Return the [x, y] coordinate for the center point of the cell that contains the specified text.  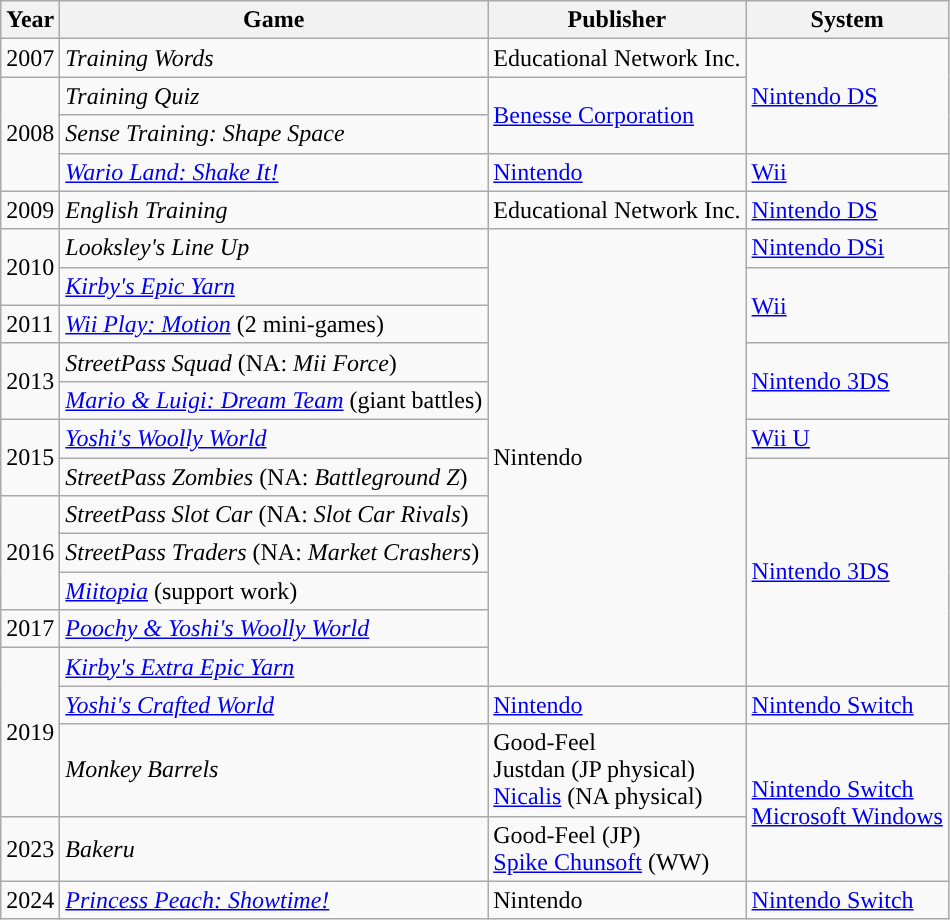
Good-Feel (JP)Spike Chunsoft (WW) [617, 848]
2015 [30, 457]
Monkey Barrels [274, 770]
Bakeru [274, 848]
StreetPass Slot Car (NA: Slot Car Rivals) [274, 515]
2024 [30, 900]
StreetPass Squad (NA: Mii Force) [274, 362]
StreetPass Traders (NA: Market Crashers) [274, 553]
Training Words [274, 58]
2010 [30, 267]
Nintendo DSi [847, 248]
2011 [30, 324]
2016 [30, 553]
Game [274, 20]
English Training [274, 210]
Sense Training: Shape Space [274, 134]
StreetPass Zombies (NA: Battleground Z) [274, 477]
Year [30, 20]
Wii U [847, 438]
Yoshi's Crafted World [274, 705]
Princess Peach: Showtime! [274, 900]
2023 [30, 848]
2013 [30, 381]
System [847, 20]
Training Quiz [274, 96]
2007 [30, 58]
Kirby's Epic Yarn [274, 286]
Yoshi's Woolly World [274, 438]
Wii Play: Motion (2 mini-games) [274, 324]
2008 [30, 134]
2019 [30, 732]
Miitopia (support work) [274, 591]
Kirby's Extra Epic Yarn [274, 667]
Benesse Corporation [617, 115]
Poochy & Yoshi's Woolly World [274, 629]
2009 [30, 210]
Nintendo SwitchMicrosoft Windows [847, 802]
Good-FeelJustdan (JP physical)Nicalis (NA physical) [617, 770]
Publisher [617, 20]
Mario & Luigi: Dream Team (giant battles) [274, 400]
2017 [30, 629]
Looksley's Line Up [274, 248]
Wario Land: Shake It! [274, 172]
